Search for the cell housing the specified text and yield its [x, y] center coordinate. 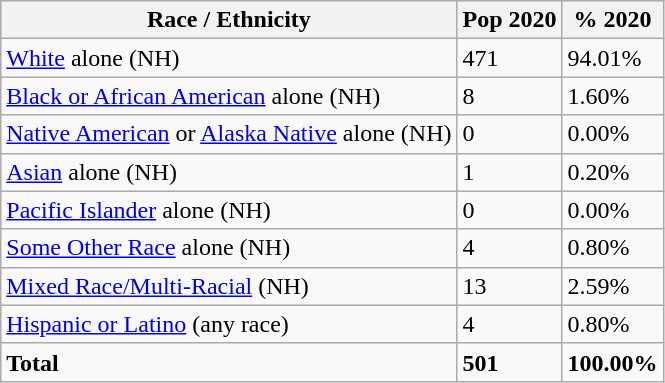
Race / Ethnicity [229, 20]
Native American or Alaska Native alone (NH) [229, 134]
White alone (NH) [229, 58]
1 [510, 172]
13 [510, 286]
1.60% [612, 96]
Pacific Islander alone (NH) [229, 210]
% 2020 [612, 20]
8 [510, 96]
94.01% [612, 58]
Black or African American alone (NH) [229, 96]
Asian alone (NH) [229, 172]
0.20% [612, 172]
Hispanic or Latino (any race) [229, 324]
Total [229, 362]
Some Other Race alone (NH) [229, 248]
100.00% [612, 362]
471 [510, 58]
2.59% [612, 286]
Mixed Race/Multi-Racial (NH) [229, 286]
501 [510, 362]
Pop 2020 [510, 20]
